Detect which cell encompasses the target text, then output its [X, Y] center coordinate. 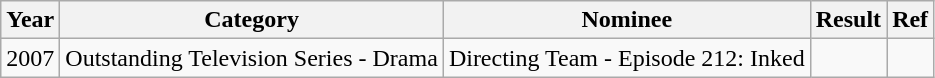
Ref [910, 20]
Directing Team - Episode 212: Inked [626, 58]
Category [252, 20]
Outstanding Television Series - Drama [252, 58]
Year [30, 20]
2007 [30, 58]
Result [848, 20]
Nominee [626, 20]
